Provide the (x, y) coordinate of the cell's center where the given text is located.  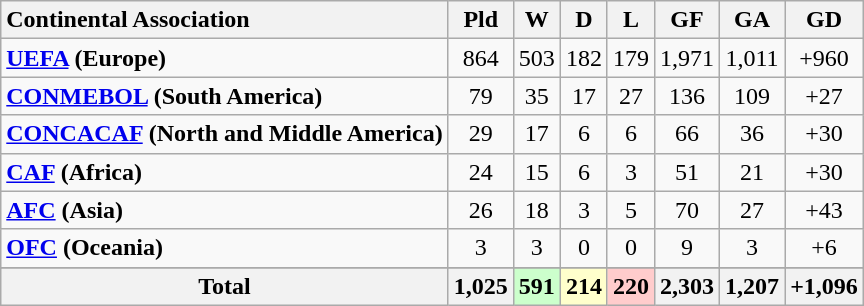
Total (224, 286)
1,207 (752, 286)
29 (480, 134)
9 (686, 248)
2,303 (686, 286)
220 (630, 286)
CONCACAF (North and Middle America) (224, 134)
66 (686, 134)
79 (480, 96)
36 (752, 134)
51 (686, 172)
+1,096 (824, 286)
L (630, 20)
136 (686, 96)
CONMEBOL (South America) (224, 96)
182 (584, 58)
+27 (824, 96)
UEFA (Europe) (224, 58)
214 (584, 286)
15 (536, 172)
D (584, 20)
864 (480, 58)
591 (536, 286)
26 (480, 210)
35 (536, 96)
1,025 (480, 286)
1,011 (752, 58)
24 (480, 172)
179 (630, 58)
70 (686, 210)
GF (686, 20)
1,971 (686, 58)
+960 (824, 58)
Pld (480, 20)
OFC (Oceania) (224, 248)
21 (752, 172)
+6 (824, 248)
5 (630, 210)
18 (536, 210)
Continental Association (224, 20)
W (536, 20)
CAF (Africa) (224, 172)
GA (752, 20)
503 (536, 58)
AFC (Asia) (224, 210)
109 (752, 96)
GD (824, 20)
+43 (824, 210)
